Return the [X, Y] coordinate for the center point of the cell that contains the specified text.  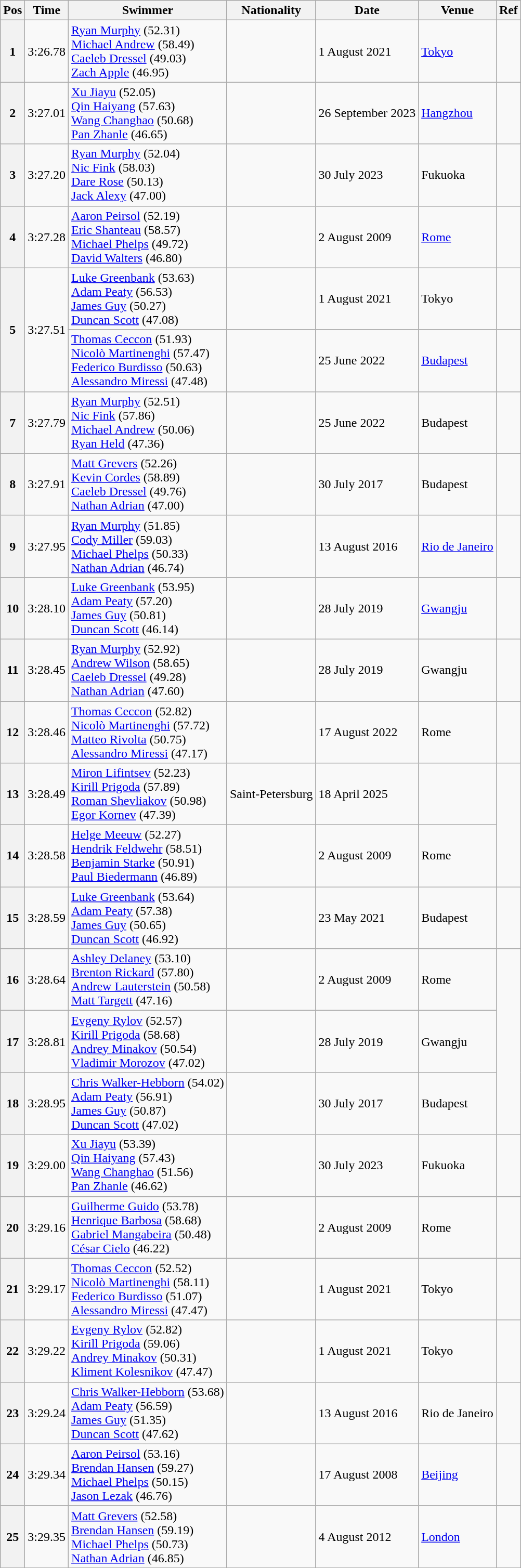
Ashley Delaney (53.10) Brenton Rickard (57.80) Andrew Lauterstein (50.58) Matt Targett (47.16) [148, 979]
13 [12, 794]
Venue [458, 10]
London [458, 1537]
Miron Lifintsev (52.23)Kirill Prigoda (57.89)Roman Shevliakov (50.98)Egor Kornev (47.39) [148, 794]
10 [12, 608]
3:28.95 [47, 1103]
21 [12, 1289]
3:27.20 [47, 175]
3:28.49 [47, 794]
Date [367, 10]
Aaron Peirsol (53.16)Brendan Hansen (59.27)Michael Phelps (50.15)Jason Lezak (46.76) [148, 1474]
3 [12, 175]
8 [12, 485]
26 September 2023 [367, 113]
23 May 2021 [367, 918]
19 [12, 1166]
Ryan Murphy (52.92)Andrew Wilson (58.65)Caeleb Dressel (49.28)Nathan Adrian (47.60) [148, 670]
25 [12, 1537]
Ref [509, 10]
3:29.24 [47, 1413]
3:29.22 [47, 1351]
3:28.10 [47, 608]
3:27.51 [47, 330]
Pos [12, 10]
Beijing [458, 1474]
3:26.78 [47, 51]
2 [12, 113]
23 [12, 1413]
9 [12, 546]
Evgeny Rylov (52.82)Kirill Prigoda (59.06)Andrey Minakov (50.31)Kliment Kolesnikov (47.47) [148, 1351]
3:27.79 [47, 422]
3:28.58 [47, 856]
5 [12, 330]
3:27.91 [47, 485]
Evgeny Rylov (52.57)Kirill Prigoda (58.68)Andrey Minakov (50.54)Vladimir Morozov (47.02) [148, 1042]
3:28.81 [47, 1042]
3:28.59 [47, 918]
20 [12, 1227]
Aaron Peirsol (52.19)Eric Shanteau (58.57)Michael Phelps (49.72)David Walters (46.80) [148, 237]
3:29.34 [47, 1474]
Matt Grevers (52.26)Kevin Cordes (58.89)Caeleb Dressel (49.76)Nathan Adrian (47.00) [148, 485]
Luke Greenbank (53.95)Adam Peaty (57.20)James Guy (50.81)Duncan Scott (46.14) [148, 608]
15 [12, 918]
Guilherme Guido (53.78) Henrique Barbosa (58.68) Gabriel Mangabeira (50.48) César Cielo (46.22) [148, 1227]
1 [12, 51]
Thomas Ceccon (52.82)Nicolò Martinenghi (57.72)Matteo Rivolta (50.75)Alessandro Miressi (47.17) [148, 732]
Matt Grevers (52.58)Brendan Hansen (59.19)Michael Phelps (50.73)Nathan Adrian (46.85) [148, 1537]
Swimmer [148, 10]
7 [12, 422]
Luke Greenbank (53.64)Adam Peaty (57.38)James Guy (50.65)Duncan Scott (46.92) [148, 918]
Chris Walker-Hebborn (53.68)Adam Peaty (56.59)James Guy (51.35)Duncan Scott (47.62) [148, 1413]
3:27.28 [47, 237]
3:28.45 [47, 670]
Ryan Murphy (52.04)Nic Fink (58.03)Dare Rose (50.13)Jack Alexy (47.00) [148, 175]
24 [12, 1474]
Xu Jiayu (53.39)Qin Haiyang (57.43)Wang Changhao (51.56)Pan Zhanle (46.62) [148, 1166]
Helge Meeuw (52.27)Hendrik Feldwehr (58.51)Benjamin Starke (50.91)Paul Biedermann (46.89) [148, 856]
Nationality [271, 10]
11 [12, 670]
Saint-Petersburg [271, 794]
3:29.16 [47, 1227]
14 [12, 856]
3:28.46 [47, 732]
Xu Jiayu (52.05)Qin Haiyang (57.63)Wang Changhao (50.68)Pan Zhanle (46.65) [148, 113]
Ryan Murphy (52.31)Michael Andrew (58.49)Caeleb Dressel (49.03)Zach Apple (46.95) [148, 51]
16 [12, 979]
Time [47, 10]
Hangzhou [458, 113]
18 April 2025 [367, 794]
4 August 2012 [367, 1537]
Ryan Murphy (51.85)Cody Miller (59.03)Michael Phelps (50.33)Nathan Adrian (46.74) [148, 546]
Ryan Murphy (52.51)Nic Fink (57.86)Michael Andrew (50.06)Ryan Held (47.36) [148, 422]
3:27.01 [47, 113]
18 [12, 1103]
3:29.35 [47, 1537]
Thomas Ceccon (51.93)Nicolò Martinenghi (57.47)Federico Burdisso (50.63)Alessandro Miressi (47.48) [148, 361]
17 August 2022 [367, 732]
Chris Walker-Hebborn (54.02) Adam Peaty (56.91) James Guy (50.87) Duncan Scott (47.02) [148, 1103]
22 [12, 1351]
3:27.95 [47, 546]
17 [12, 1042]
3:29.17 [47, 1289]
Luke Greenbank (53.63)Adam Peaty (56.53)James Guy (50.27)Duncan Scott (47.08) [148, 298]
17 August 2008 [367, 1474]
3:29.00 [47, 1166]
3:28.64 [47, 979]
12 [12, 732]
Thomas Ceccon (52.52)Nicolò Martinenghi (58.11)Federico Burdisso (51.07)Alessandro Miressi (47.47) [148, 1289]
4 [12, 237]
